Identify which cell holds the provided text, then report its (x, y) central coordinate. 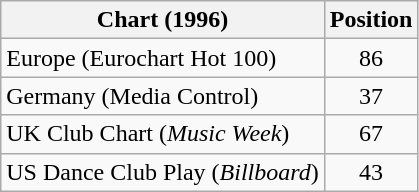
86 (371, 58)
Position (371, 20)
43 (371, 172)
Europe (Eurochart Hot 100) (162, 58)
67 (371, 134)
Chart (1996) (162, 20)
37 (371, 96)
Germany (Media Control) (162, 96)
US Dance Club Play (Billboard) (162, 172)
UK Club Chart (Music Week) (162, 134)
